From the cell containing the given text, extract its center point as [X, Y] coordinate. 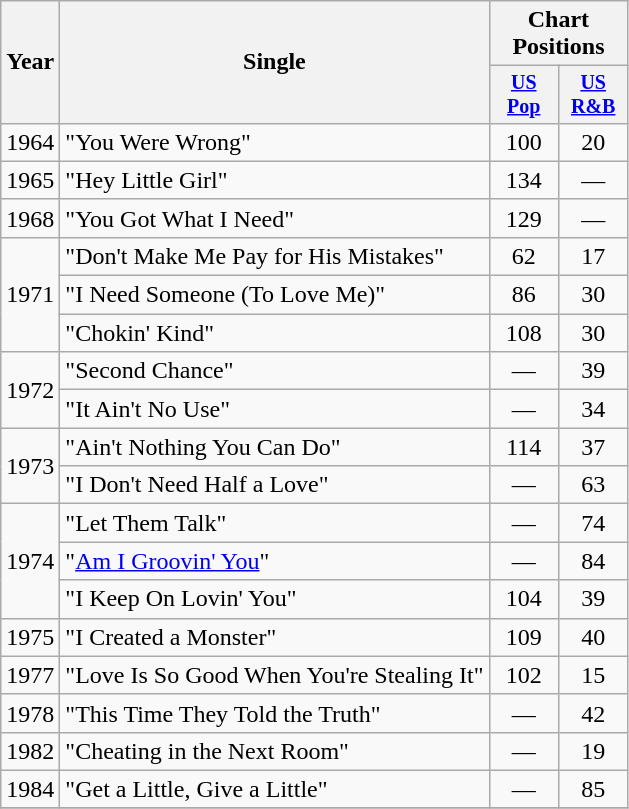
15 [592, 675]
84 [592, 561]
40 [592, 637]
108 [524, 333]
"I Don't Need Half a Love" [274, 485]
"Love Is So Good When You're Stealing It" [274, 675]
"Let Them Talk" [274, 523]
"Hey Little Girl" [274, 180]
"It Ain't No Use" [274, 409]
62 [524, 256]
1972 [30, 390]
"I Need Someone (To Love Me)" [274, 295]
Year [30, 62]
1971 [30, 294]
"I Created a Monster" [274, 637]
1965 [30, 180]
"You Got What I Need" [274, 218]
134 [524, 180]
1968 [30, 218]
Single [274, 62]
86 [524, 295]
1964 [30, 142]
USR&B [592, 94]
34 [592, 409]
100 [524, 142]
129 [524, 218]
19 [592, 751]
42 [592, 713]
"Get a Little, Give a Little" [274, 789]
74 [592, 523]
"You Were Wrong" [274, 142]
"Ain't Nothing You Can Do" [274, 447]
1978 [30, 713]
63 [592, 485]
"Cheating in the Next Room" [274, 751]
20 [592, 142]
US Pop [524, 94]
1977 [30, 675]
1973 [30, 466]
17 [592, 256]
1975 [30, 637]
"This Time They Told the Truth" [274, 713]
"Am I Groovin' You" [274, 561]
104 [524, 599]
"Second Chance" [274, 371]
109 [524, 637]
"Don't Make Me Pay for His Mistakes" [274, 256]
1974 [30, 561]
Chart Positions [558, 34]
"Chokin' Kind" [274, 333]
85 [592, 789]
102 [524, 675]
37 [592, 447]
"I Keep On Lovin' You" [274, 599]
114 [524, 447]
1982 [30, 751]
1984 [30, 789]
